Extract the (x, y) coordinate from the center of the cell holding the provided text.  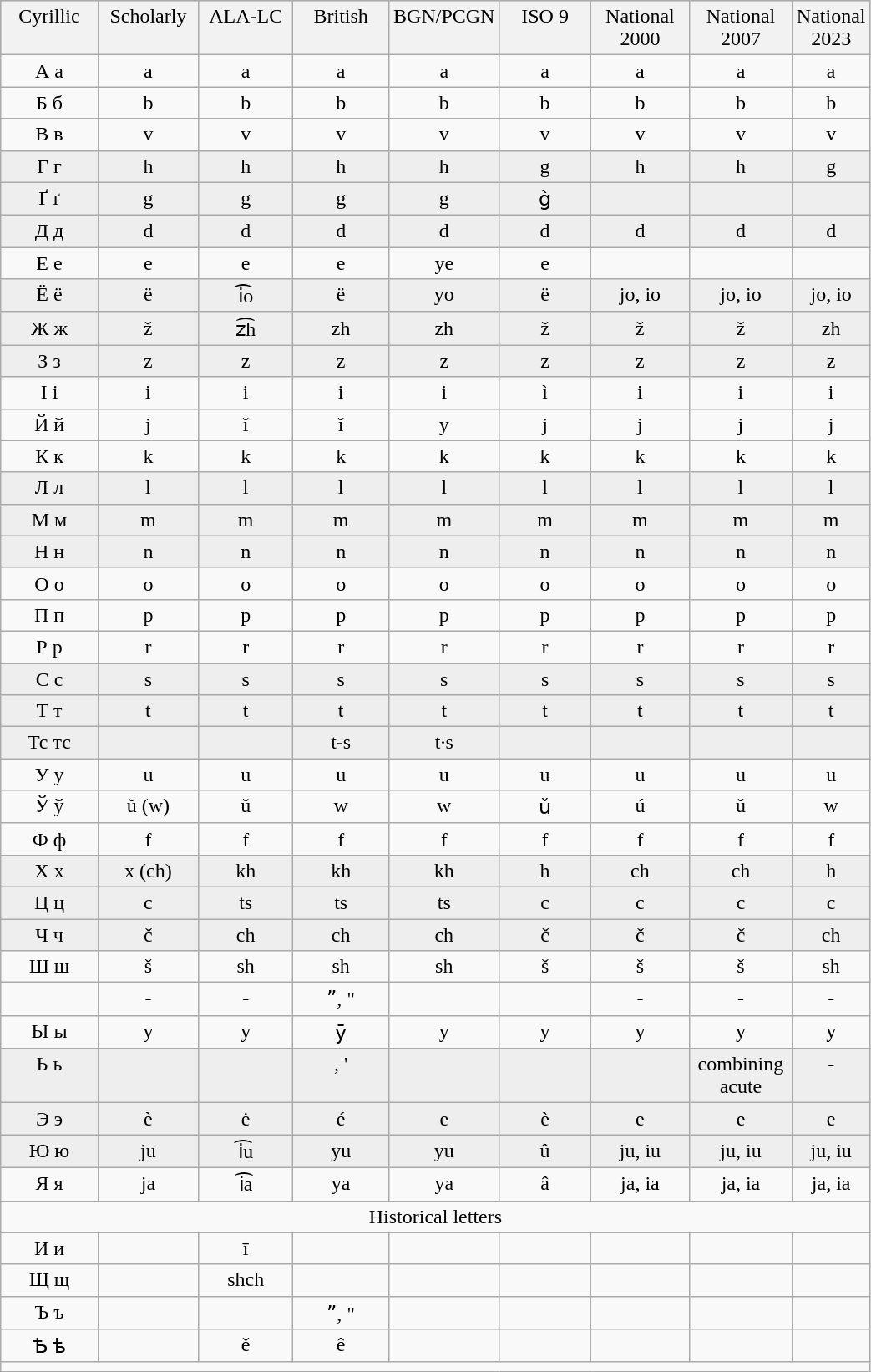
Cyrillic (49, 28)
Д д (49, 231)
g̀ (544, 199)
Historical letters (436, 1217)
ě (246, 1346)
И и (49, 1248)
ISO 9 (544, 28)
British (341, 28)
Г г (49, 166)
i͡u (246, 1151)
ju (148, 1151)
t-s (341, 743)
Ё ё (49, 296)
Х х (49, 871)
National 2000 (640, 28)
К к (49, 456)
А а (49, 71)
Т т (49, 711)
П п (49, 615)
i͡a (246, 1184)
yo (444, 296)
BGN/PCGN (444, 28)
Э э (49, 1119)
é (341, 1119)
û (544, 1151)
Р р (49, 647)
ye (444, 263)
Я я (49, 1184)
Ѣ ѣ (49, 1346)
ALA-LC (246, 28)
ė (246, 1119)
Л л (49, 488)
Й й (49, 424)
Б б (49, 103)
Н н (49, 551)
Ы ы (49, 1032)
Ю ю (49, 1151)
С с (49, 679)
Щ щ (49, 1280)
ȳ (341, 1032)
National 2023 (831, 28)
Е е (49, 263)
ja (148, 1184)
i͡o (246, 296)
Ж ж (49, 328)
t·s (444, 743)
Ь ь (49, 1076)
ú (640, 807)
Ґ ґ (49, 199)
Ў ў (49, 807)
Ч ч (49, 935)
В в (49, 135)
У у (49, 775)
ǔ (544, 807)
О о (49, 583)
x (ch) (148, 871)
z͡h (246, 328)
Ф ф (49, 839)
â (544, 1184)
ì (544, 393)
І і (49, 393)
National 2007 (742, 28)
М м (49, 520)
, ' (341, 1076)
З з (49, 361)
ê (341, 1346)
ŭ (w) (148, 807)
ī (246, 1248)
Scholarly (148, 28)
Ъ ъ (49, 1313)
Ш ш (49, 967)
Тс тс (49, 743)
shch (246, 1280)
combining acute (742, 1076)
Ц ц (49, 902)
